Capture the cell that displays the provided text and extract its [x, y] central coordinate. 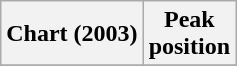
Chart (2003) [72, 34]
Peakposition [189, 34]
